Return the [x, y] coordinate for the center point of the cell that contains the specified text.  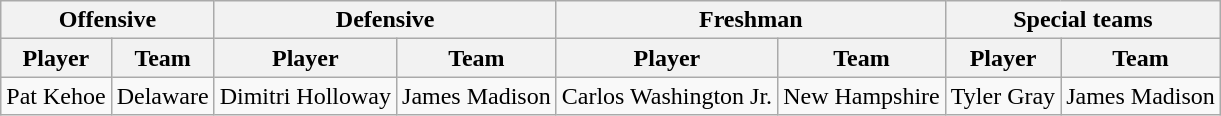
Delaware [162, 96]
Special teams [1082, 20]
Defensive [385, 20]
New Hampshire [862, 96]
Freshman [750, 20]
Tyler Gray [1002, 96]
Carlos Washington Jr. [666, 96]
Pat Kehoe [56, 96]
Dimitri Holloway [305, 96]
Offensive [108, 20]
